Return (x, y) of the center of cell containing provided text 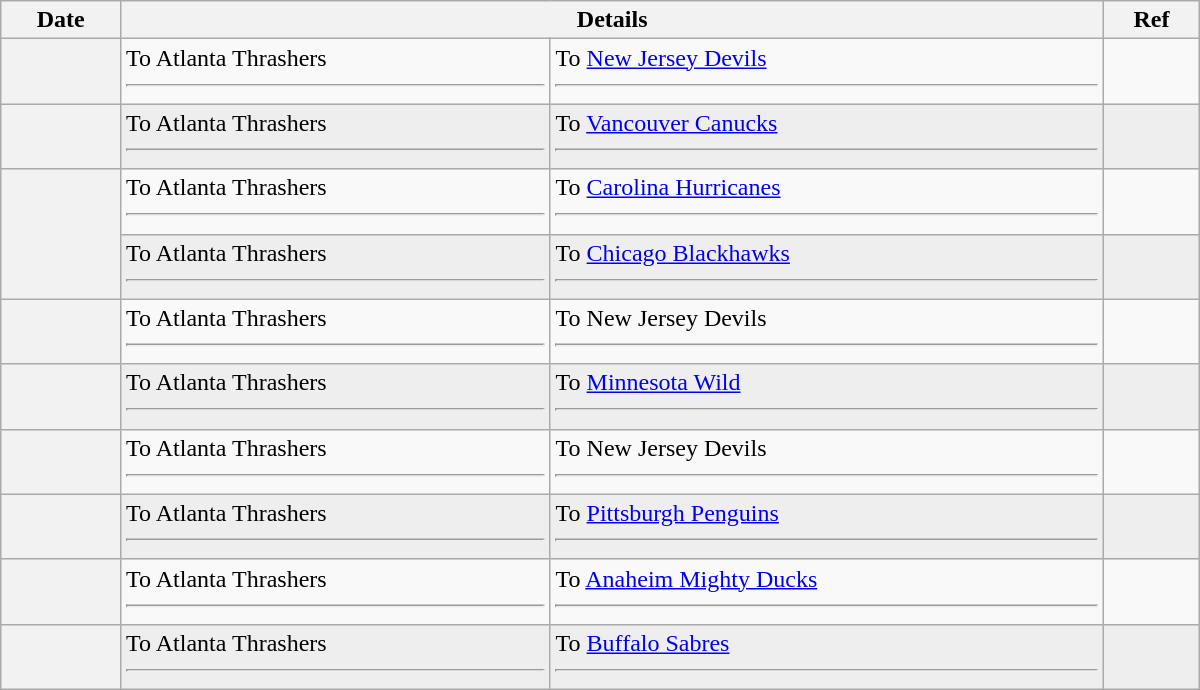
Details (612, 20)
To Chicago Blackhawks (827, 266)
To Anaheim Mighty Ducks (827, 592)
Date (61, 20)
To Minnesota Wild (827, 396)
To Carolina Hurricanes (827, 202)
Ref (1152, 20)
To Buffalo Sabres (827, 656)
To Pittsburgh Penguins (827, 526)
To Vancouver Canucks (827, 136)
